Determine the (x, y) coordinate at the center of the cell enclosing the given text.  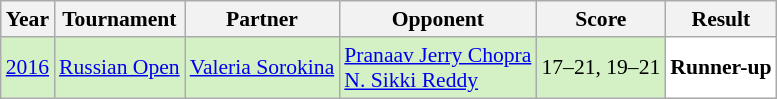
17–21, 19–21 (600, 68)
Score (600, 19)
Tournament (120, 19)
Year (28, 19)
Pranaav Jerry Chopra N. Sikki Reddy (438, 68)
Russian Open (120, 68)
Partner (262, 19)
Runner-up (720, 68)
Opponent (438, 19)
2016 (28, 68)
Result (720, 19)
Valeria Sorokina (262, 68)
